Scan for the cell matching the given text and deliver its (X, Y) coordinate at center. 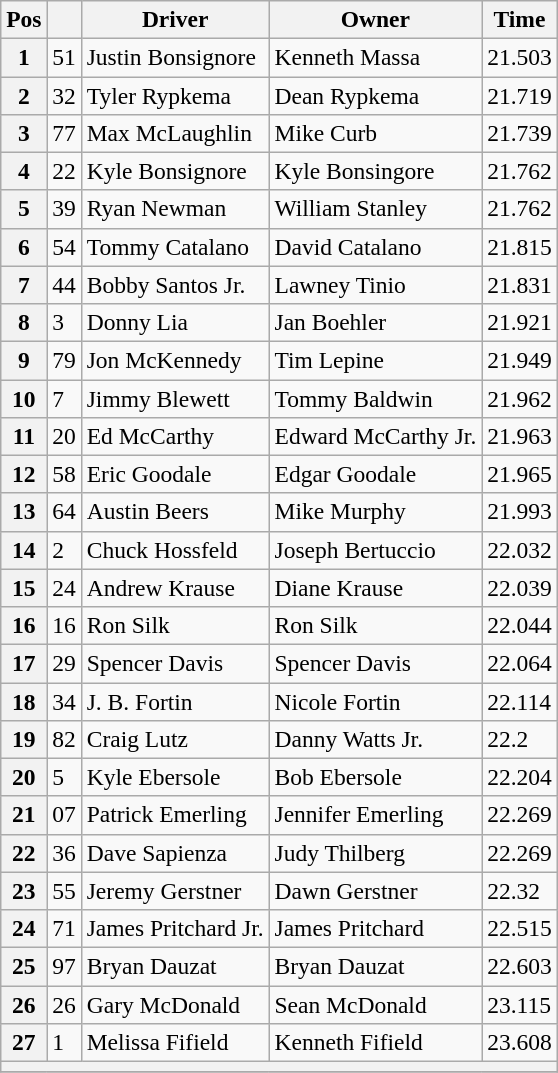
39 (64, 209)
22.032 (520, 550)
Eric Goodale (175, 474)
21 (24, 815)
Jon McKennedy (175, 360)
Diane Krause (376, 588)
Andrew Krause (175, 588)
21.993 (520, 512)
19 (24, 739)
34 (64, 701)
23.608 (520, 1042)
Patrick Emerling (175, 815)
22.044 (520, 625)
Jan Boehler (376, 322)
07 (64, 815)
Ed McCarthy (175, 436)
Jeremy Gerstner (175, 891)
23 (24, 891)
James Pritchard (376, 928)
82 (64, 739)
Dave Sapienza (175, 853)
Driver (175, 19)
Mike Curb (376, 133)
97 (64, 966)
Judy Thilberg (376, 853)
Dawn Gerstner (376, 891)
Edward McCarthy Jr. (376, 436)
12 (24, 474)
6 (24, 247)
54 (64, 247)
21.949 (520, 360)
David Catalano (376, 247)
21.739 (520, 133)
21.815 (520, 247)
J. B. Fortin (175, 701)
36 (64, 853)
22.204 (520, 777)
21.962 (520, 398)
15 (24, 588)
58 (64, 474)
Kenneth Massa (376, 57)
77 (64, 133)
22.2 (520, 739)
9 (24, 360)
8 (24, 322)
Kyle Ebersole (175, 777)
James Pritchard Jr. (175, 928)
21.503 (520, 57)
Lawney Tinio (376, 285)
Max McLaughlin (175, 133)
Jimmy Blewett (175, 398)
Bob Ebersole (376, 777)
44 (64, 285)
21.963 (520, 436)
10 (24, 398)
22.32 (520, 891)
Donny Lia (175, 322)
17 (24, 663)
Melissa Fifield (175, 1042)
14 (24, 550)
21.831 (520, 285)
18 (24, 701)
27 (24, 1042)
Kyle Bonsingore (376, 171)
Gary McDonald (175, 1004)
Dean Rypkema (376, 95)
Ryan Newman (175, 209)
Kenneth Fifield (376, 1042)
32 (64, 95)
Mike Murphy (376, 512)
4 (24, 171)
Jennifer Emerling (376, 815)
21.921 (520, 322)
Chuck Hossfeld (175, 550)
Joseph Bertuccio (376, 550)
Tommy Baldwin (376, 398)
Owner (376, 19)
71 (64, 928)
22.039 (520, 588)
64 (64, 512)
79 (64, 360)
Austin Beers (175, 512)
Tommy Catalano (175, 247)
Pos (24, 19)
22.064 (520, 663)
51 (64, 57)
29 (64, 663)
Time (520, 19)
23.115 (520, 1004)
22.515 (520, 928)
Danny Watts Jr. (376, 739)
13 (24, 512)
22.603 (520, 966)
55 (64, 891)
21.965 (520, 474)
Kyle Bonsignore (175, 171)
Craig Lutz (175, 739)
William Stanley (376, 209)
25 (24, 966)
22.114 (520, 701)
Tim Lepine (376, 360)
Justin Bonsignore (175, 57)
Nicole Fortin (376, 701)
Sean McDonald (376, 1004)
Edgar Goodale (376, 474)
11 (24, 436)
Tyler Rypkema (175, 95)
Bobby Santos Jr. (175, 285)
21.719 (520, 95)
